Capture the cell that displays the provided text and extract its (x, y) central coordinate. 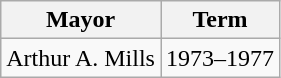
Arthur A. Mills (81, 58)
Term (220, 20)
1973–1977 (220, 58)
Mayor (81, 20)
